Scan for the cell matching the given text and deliver its (X, Y) coordinate at center. 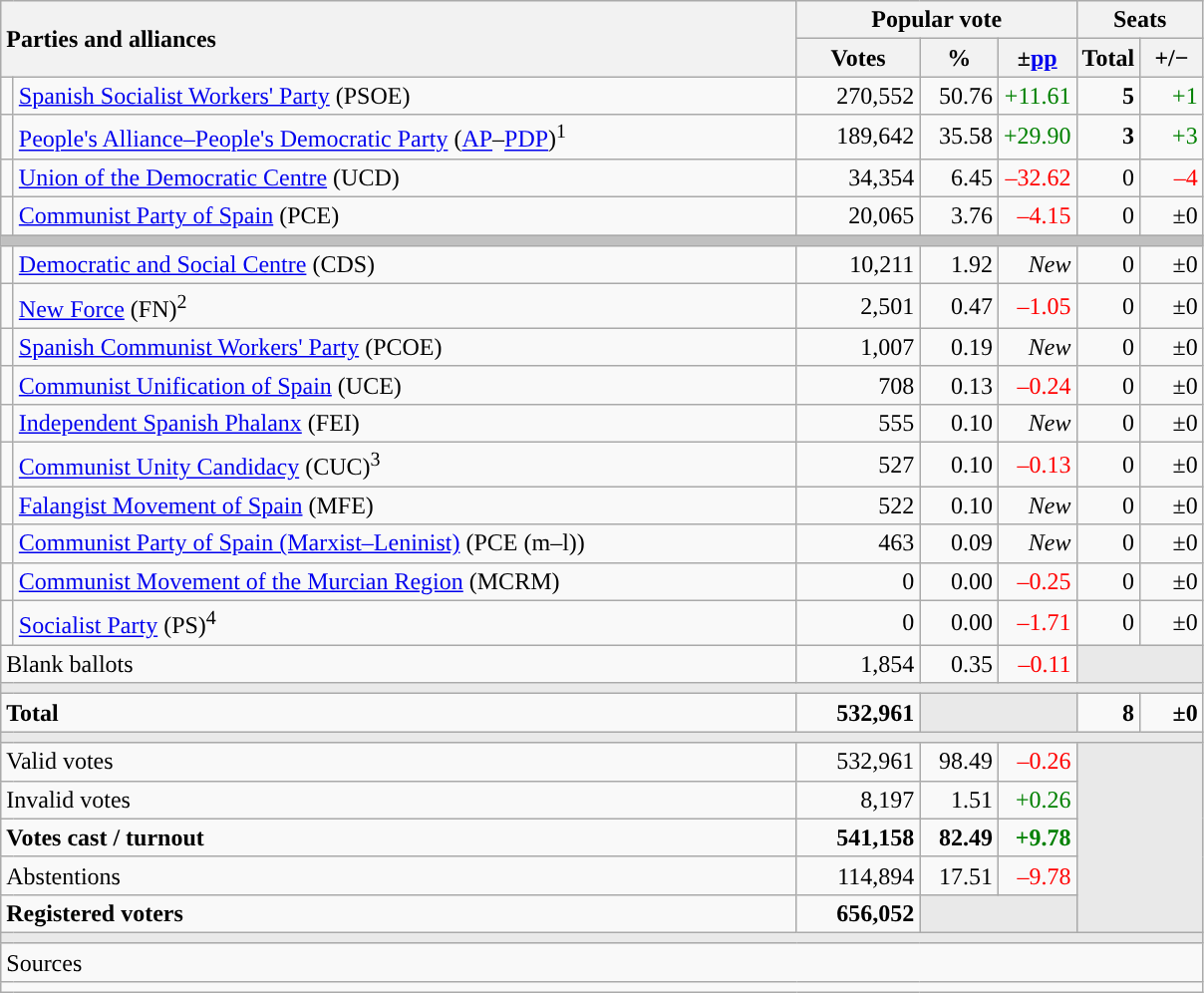
Communist Party of Spain (Marxist–Leninist) (PCE (m–l)) (405, 543)
98.49 (959, 762)
189,642 (858, 138)
Sources (602, 962)
34,354 (858, 177)
–1.71 (1037, 622)
8 (1108, 713)
527 (858, 465)
+11.61 (1037, 96)
Valid votes (399, 762)
Communist Unity Candidacy (CUC)3 (405, 465)
+9.78 (1037, 837)
8,197 (858, 800)
–1.05 (1037, 307)
Registered voters (399, 913)
1,007 (858, 347)
–4 (1172, 177)
+1 (1172, 96)
Invalid votes (399, 800)
0.09 (959, 543)
6.45 (959, 177)
1,854 (858, 664)
5 (1108, 96)
±pp (1037, 58)
522 (858, 505)
0.13 (959, 385)
+0.26 (1037, 800)
1.51 (959, 800)
541,158 (858, 837)
20,065 (858, 216)
New Force (FN)2 (405, 307)
–4.15 (1037, 216)
35.58 (959, 138)
+/− (1172, 58)
17.51 (959, 875)
656,052 (858, 913)
50.76 (959, 96)
+29.90 (1037, 138)
555 (858, 423)
–0.11 (1037, 664)
3.76 (959, 216)
Popular vote (937, 20)
Seats (1140, 20)
Spanish Socialist Workers' Party (PSOE) (405, 96)
0.47 (959, 307)
Votes cast / turnout (399, 837)
0.19 (959, 347)
Independent Spanish Phalanx (FEI) (405, 423)
Abstentions (399, 875)
–0.13 (1037, 465)
1.92 (959, 265)
Communist Party of Spain (PCE) (405, 216)
Communist Movement of the Murcian Region (MCRM) (405, 581)
–32.62 (1037, 177)
708 (858, 385)
2,501 (858, 307)
Parties and alliances (399, 39)
Blank ballots (399, 664)
270,552 (858, 96)
10,211 (858, 265)
–0.24 (1037, 385)
114,894 (858, 875)
Democratic and Social Centre (CDS) (405, 265)
People's Alliance–People's Democratic Party (AP–PDP)1 (405, 138)
–0.25 (1037, 581)
Spanish Communist Workers' Party (PCOE) (405, 347)
Votes (858, 58)
3 (1108, 138)
463 (858, 543)
Union of the Democratic Centre (UCD) (405, 177)
–0.26 (1037, 762)
0.35 (959, 664)
% (959, 58)
–9.78 (1037, 875)
Communist Unification of Spain (UCE) (405, 385)
+3 (1172, 138)
82.49 (959, 837)
Falangist Movement of Spain (MFE) (405, 505)
Socialist Party (PS)4 (405, 622)
